Find where the given text appears and provide that cell's center as (x, y) coordinate. 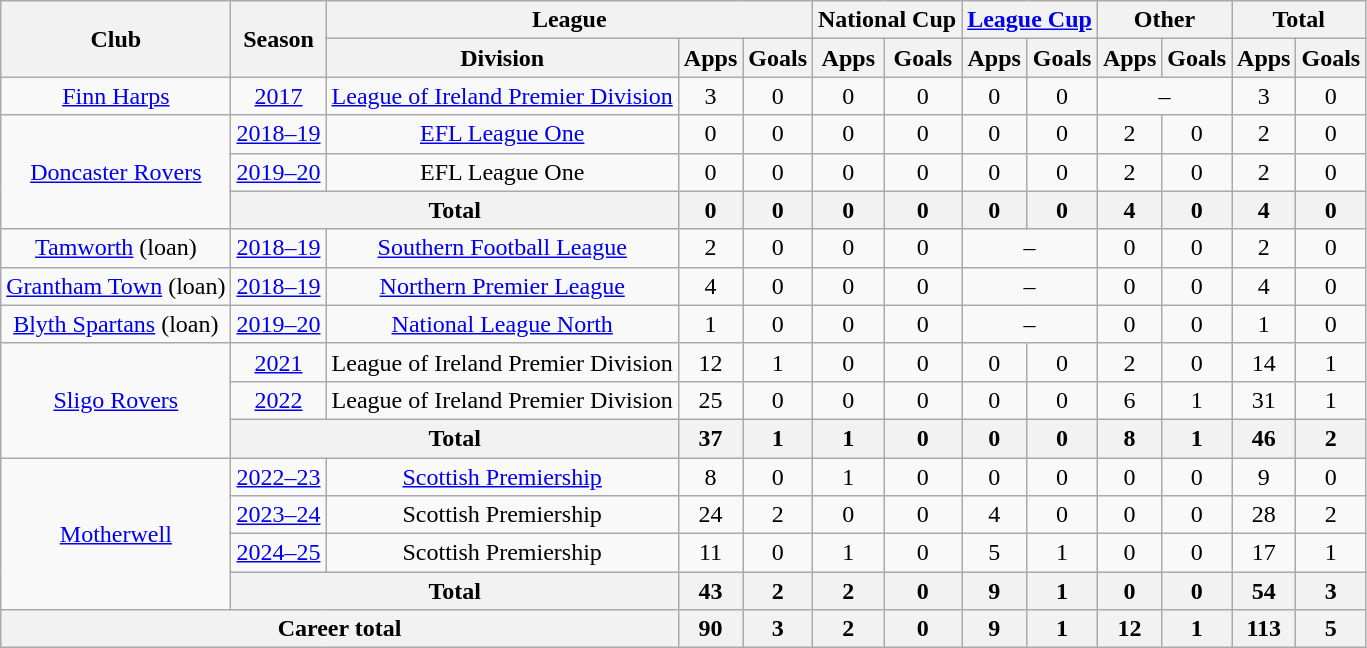
17 (1264, 553)
37 (710, 438)
25 (710, 400)
Season (278, 39)
2022–23 (278, 477)
11 (710, 553)
2024–25 (278, 553)
Tamworth (loan) (116, 248)
Sligo Rovers (116, 400)
National Cup (888, 20)
Doncaster Rovers (116, 172)
24 (710, 515)
Division (502, 58)
Blyth Spartans (loan) (116, 324)
National League North (502, 324)
Finn Harps (116, 96)
113 (1264, 629)
Career total (340, 629)
28 (1264, 515)
League (569, 20)
90 (710, 629)
Southern Football League (502, 248)
54 (1264, 591)
46 (1264, 438)
Northern Premier League (502, 286)
31 (1264, 400)
Motherwell (116, 534)
14 (1264, 362)
2022 (278, 400)
2023–24 (278, 515)
League Cup (1030, 20)
6 (1129, 400)
Grantham Town (loan) (116, 286)
2021 (278, 362)
Club (116, 39)
2017 (278, 96)
Other (1164, 20)
43 (710, 591)
